Locate the cell with the specified text and output its [x, y] center coordinate. 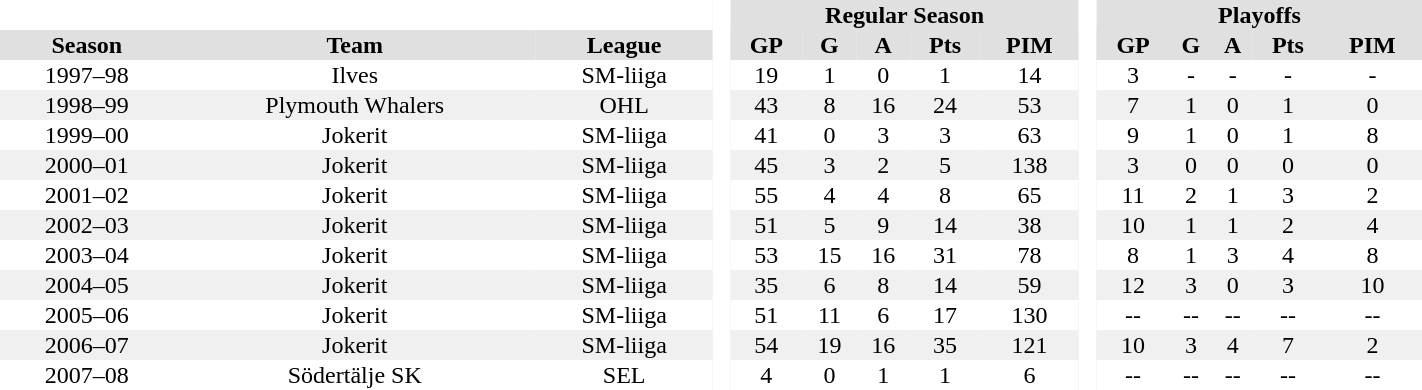
17 [945, 315]
55 [766, 195]
2000–01 [86, 165]
SEL [624, 375]
31 [945, 255]
45 [766, 165]
1999–00 [86, 135]
Södertälje SK [354, 375]
2001–02 [86, 195]
121 [1030, 345]
63 [1030, 135]
2003–04 [86, 255]
78 [1030, 255]
League [624, 45]
65 [1030, 195]
1998–99 [86, 105]
Ilves [354, 75]
130 [1030, 315]
41 [766, 135]
12 [1133, 285]
43 [766, 105]
24 [945, 105]
Team [354, 45]
Season [86, 45]
2005–06 [86, 315]
2004–05 [86, 285]
38 [1030, 225]
Regular Season [904, 15]
59 [1030, 285]
2002–03 [86, 225]
Playoffs [1260, 15]
1997–98 [86, 75]
138 [1030, 165]
15 [830, 255]
54 [766, 345]
2007–08 [86, 375]
Plymouth Whalers [354, 105]
2006–07 [86, 345]
OHL [624, 105]
